Locate the cell with the specified text and output its (X, Y) center coordinate. 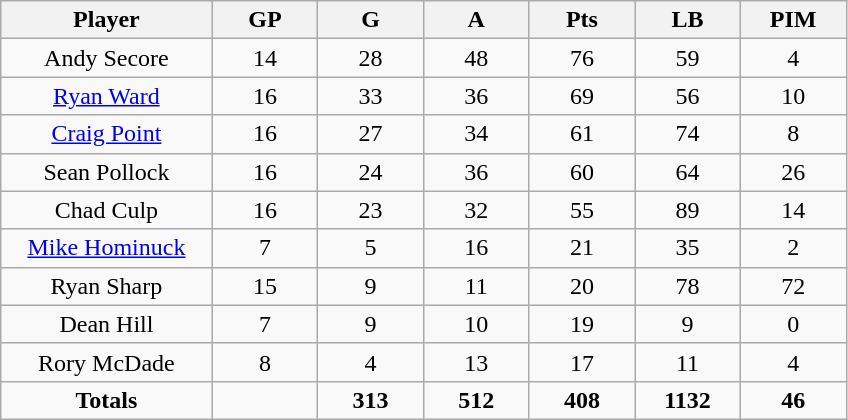
Ryan Ward (106, 96)
34 (476, 134)
19 (582, 324)
23 (371, 210)
13 (476, 362)
GP (265, 20)
21 (582, 248)
Player (106, 20)
313 (371, 400)
2 (793, 248)
PIM (793, 20)
15 (265, 286)
Totals (106, 400)
78 (688, 286)
48 (476, 58)
32 (476, 210)
76 (582, 58)
Sean Pollock (106, 172)
0 (793, 324)
Andy Secore (106, 58)
Ryan Sharp (106, 286)
74 (688, 134)
61 (582, 134)
20 (582, 286)
Dean Hill (106, 324)
Craig Point (106, 134)
56 (688, 96)
69 (582, 96)
Rory McDade (106, 362)
72 (793, 286)
5 (371, 248)
64 (688, 172)
A (476, 20)
1132 (688, 400)
35 (688, 248)
26 (793, 172)
Mike Hominuck (106, 248)
408 (582, 400)
Pts (582, 20)
28 (371, 58)
60 (582, 172)
LB (688, 20)
33 (371, 96)
59 (688, 58)
Chad Culp (106, 210)
512 (476, 400)
89 (688, 210)
G (371, 20)
17 (582, 362)
46 (793, 400)
24 (371, 172)
55 (582, 210)
27 (371, 134)
